Capture the cell that displays the provided text and extract its (X, Y) central coordinate. 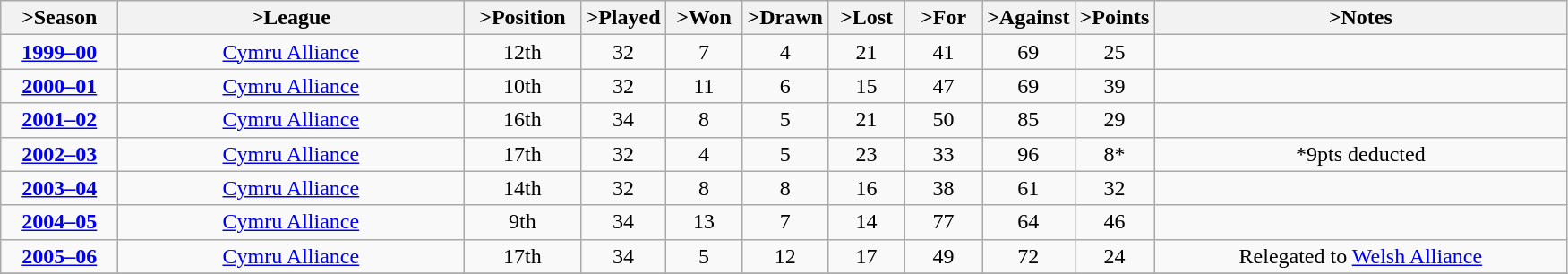
16th (523, 120)
12th (523, 52)
>Notes (1361, 18)
25 (1114, 52)
>Played (623, 18)
49 (944, 256)
1999–00 (59, 52)
15 (866, 86)
>Points (1114, 18)
72 (1028, 256)
2003–04 (59, 188)
2005–06 (59, 256)
33 (944, 154)
10th (523, 86)
14th (523, 188)
16 (866, 188)
50 (944, 120)
38 (944, 188)
2001–02 (59, 120)
6 (784, 86)
11 (704, 86)
>League (291, 18)
41 (944, 52)
>Drawn (784, 18)
2002–03 (59, 154)
>For (944, 18)
64 (1028, 222)
>Against (1028, 18)
96 (1028, 154)
85 (1028, 120)
2004–05 (59, 222)
14 (866, 222)
>Won (704, 18)
46 (1114, 222)
23 (866, 154)
24 (1114, 256)
13 (704, 222)
>Season (59, 18)
61 (1028, 188)
29 (1114, 120)
9th (523, 222)
Relegated to Welsh Alliance (1361, 256)
39 (1114, 86)
8* (1114, 154)
17 (866, 256)
>Lost (866, 18)
*9pts deducted (1361, 154)
47 (944, 86)
>Position (523, 18)
77 (944, 222)
12 (784, 256)
2000–01 (59, 86)
